Pinpoint the cell where the given text exists, returning its [X, Y] midpoint coordinate. 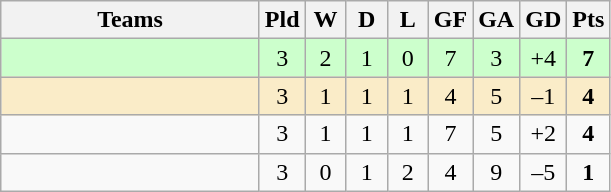
Pts [588, 20]
GD [544, 20]
+4 [544, 58]
–1 [544, 96]
W [326, 20]
–5 [544, 172]
Teams [130, 20]
GA [496, 20]
9 [496, 172]
+2 [544, 134]
D [366, 20]
GF [450, 20]
Pld [282, 20]
L [408, 20]
